Locate the cell with the specified text and output its [x, y] center coordinate. 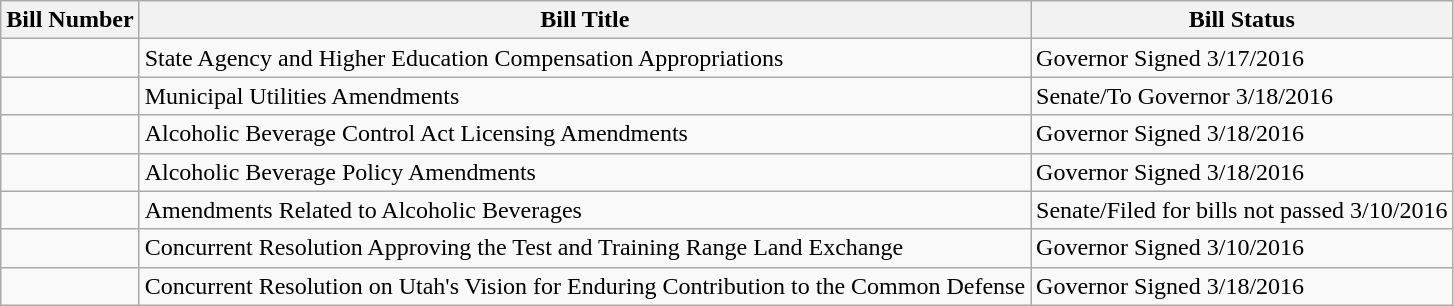
Bill Title [584, 20]
Concurrent Resolution on Utah's Vision for Enduring Contribution to the Common Defense [584, 286]
Municipal Utilities Amendments [584, 96]
Concurrent Resolution Approving the Test and Training Range Land Exchange [584, 248]
Bill Number [70, 20]
Bill Status [1242, 20]
Governor Signed 3/10/2016 [1242, 248]
Senate/Filed for bills not passed 3/10/2016 [1242, 210]
Amendments Related to Alcoholic Beverages [584, 210]
Alcoholic Beverage Policy Amendments [584, 172]
Alcoholic Beverage Control Act Licensing Amendments [584, 134]
Governor Signed 3/17/2016 [1242, 58]
Senate/To Governor 3/18/2016 [1242, 96]
State Agency and Higher Education Compensation Appropriations [584, 58]
